Locate the cell with the specified text and output its [X, Y] center coordinate. 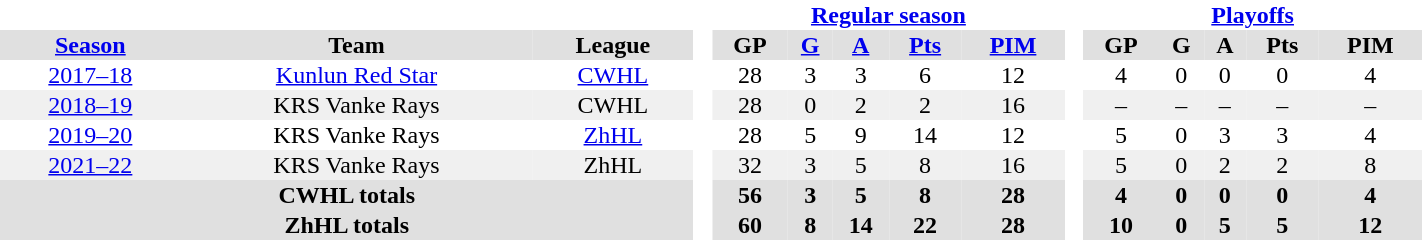
10 [1120, 225]
2019–20 [90, 135]
Regular season [888, 15]
Season [90, 45]
2021–22 [90, 165]
Playoffs [1252, 15]
22 [926, 225]
League [612, 45]
Team [357, 45]
32 [750, 165]
60 [750, 225]
ZhHL totals [347, 225]
6 [926, 75]
Kunlun Red Star [357, 75]
CWHL totals [347, 195]
2017–18 [90, 75]
9 [861, 135]
2018–19 [90, 105]
56 [750, 195]
